Find where the given text appears and provide that cell's center as (X, Y) coordinate. 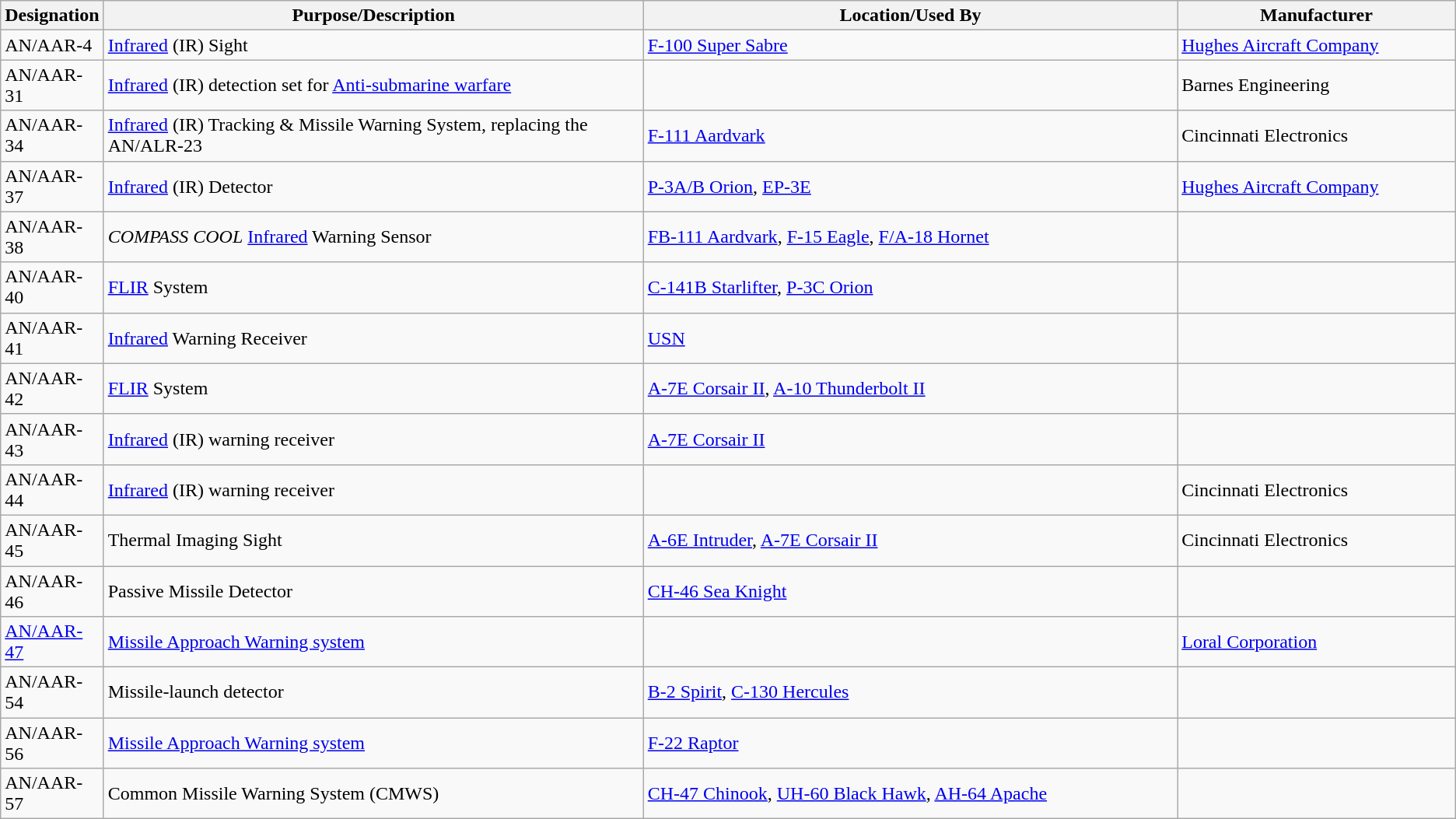
AN/AAR-34 (52, 135)
Infrared (IR) Sight (373, 45)
AN/AAR-37 (52, 187)
A-6E Intruder, A-7E Corsair II (910, 540)
AN/AAR-38 (52, 236)
COMPASS COOL Infrared Warning Sensor (373, 236)
FB-111 Aardvark, F-15 Eagle, F/A-18 Hornet (910, 236)
AN/AAR-54 (52, 692)
AN/AAR-31 (52, 86)
F-100 Super Sabre (910, 45)
Infrared (IR) Detector (373, 187)
Common Missile Warning System (CMWS) (373, 793)
A-7E Corsair II, A-10 Thunderbolt II (910, 389)
Loral Corporation (1317, 642)
CH-47 Chinook, UH-60 Black Hawk, AH-64 Apache (910, 793)
Passive Missile Detector (373, 591)
AN/AAR-44 (52, 490)
P-3A/B Orion, EP-3E (910, 187)
B-2 Spirit, C-130 Hercules (910, 692)
F-111 Aardvark (910, 135)
Purpose/Description (373, 16)
Thermal Imaging Sight (373, 540)
CH-46 Sea Knight (910, 591)
AN/AAR-47 (52, 642)
Location/Used By (910, 16)
C-141B Starlifter, P-3C Orion (910, 288)
Barnes Engineering (1317, 86)
AN/AAR-56 (52, 744)
AN/AAR-45 (52, 540)
USN (910, 338)
Infrared (IR) detection set for Anti-submarine warfare (373, 86)
Missile-launch detector (373, 692)
AN/AAR-41 (52, 338)
F-22 Raptor (910, 744)
Designation (52, 16)
Infrared (IR) Tracking & Missile Warning System, replacing the AN/ALR-23 (373, 135)
Infrared Warning Receiver (373, 338)
AN/AAR-46 (52, 591)
AN/AAR-43 (52, 439)
AN/AAR-40 (52, 288)
A-7E Corsair II (910, 439)
AN/AAR-4 (52, 45)
AN/AAR-57 (52, 793)
AN/AAR-42 (52, 389)
Manufacturer (1317, 16)
